From the cell containing the given text, extract its center point as (X, Y) coordinate. 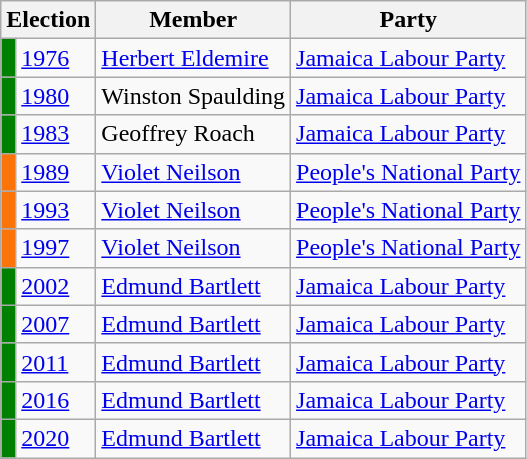
1989 (56, 172)
2002 (56, 286)
2020 (56, 438)
1997 (56, 248)
2011 (56, 362)
Election (48, 20)
Party (408, 20)
Herbert Eldemire (194, 58)
1976 (56, 58)
1993 (56, 210)
Member (194, 20)
Geoffrey Roach (194, 134)
2007 (56, 324)
Winston Spaulding (194, 96)
1980 (56, 96)
2016 (56, 400)
1983 (56, 134)
